Search for the cell housing the specified text and yield its [X, Y] center coordinate. 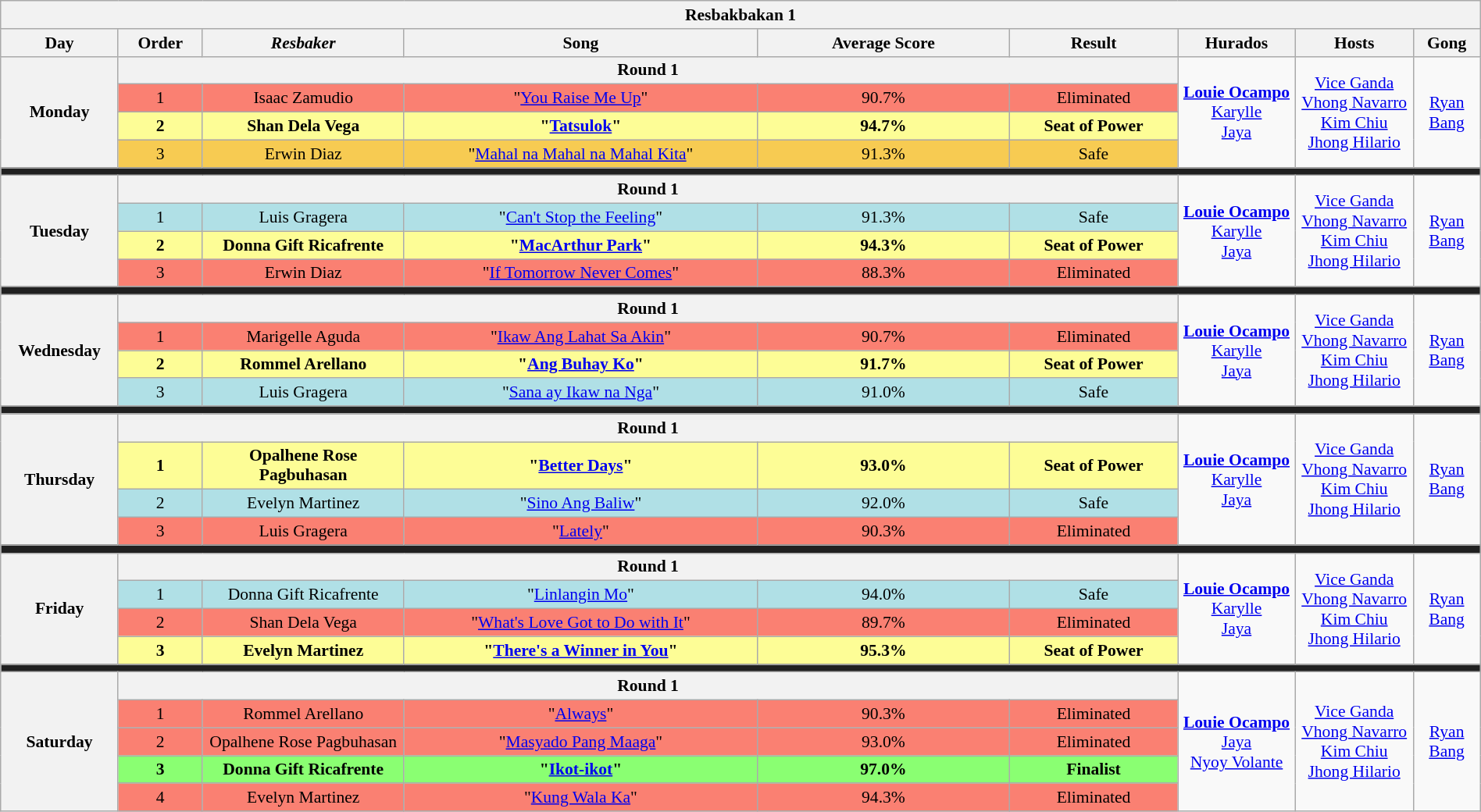
92.0% [883, 504]
91.0% [883, 393]
Resbaker [303, 43]
"Sana ay Ikaw na Nga" [580, 393]
88.3% [883, 273]
94.0% [883, 595]
Order [160, 43]
"Can't Stop the Feeling" [580, 218]
94.7% [883, 126]
Gong [1447, 43]
"Mahal na Mahal na Mahal Kita" [580, 154]
"If Tomorrow Never Comes" [580, 273]
"Linlangin Mo" [580, 595]
"Ikaw Ang Lahat Sa Akin" [580, 337]
"Lately" [580, 532]
"Better Days" [580, 465]
Song [580, 43]
"Tatsulok" [580, 126]
89.7% [883, 623]
"Ikot-ikot" [580, 770]
"What's Love Got to Do with It" [580, 623]
"Masyado Pang Maaga" [580, 742]
Friday [59, 608]
Saturday [59, 742]
Marigelle Aguda [303, 337]
Hosts [1354, 43]
Hurados [1237, 43]
"There's a Winner in You" [580, 650]
97.0% [883, 770]
Louie OcampoJayaNyoy Volante [1237, 742]
91.7% [883, 365]
Thursday [59, 479]
"MacArthur Park" [580, 245]
"You Raise Me Up" [580, 98]
"Kung Wala Ka" [580, 798]
Tuesday [59, 231]
Result [1094, 43]
Wednesday [59, 351]
"Always" [580, 714]
Average Score [883, 43]
Day [59, 43]
Resbakbakan 1 [740, 15]
Finalist [1094, 770]
4 [160, 798]
"Sino Ang Baliw" [580, 504]
Isaac Zamudio [303, 98]
95.3% [883, 650]
Monday [59, 112]
"Ang Buhay Ko" [580, 365]
